Extract the (X, Y) coordinate from the center of the cell holding the provided text.  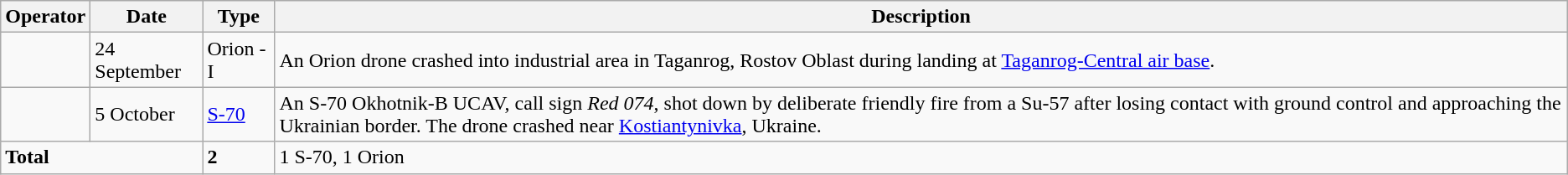
Type (239, 17)
24 September (147, 60)
2 (239, 157)
Total (102, 157)
Date (147, 17)
An Orion drone crashed into industrial area in Taganrog, Rostov Oblast during landing at Taganrog-Central air base. (921, 60)
1 S-70, 1 Orion (921, 157)
5 October (147, 114)
S-70 (239, 114)
Description (921, 17)
Operator (45, 17)
Orion - I (239, 60)
